From the cell containing the given text, extract its center point as [x, y] coordinate. 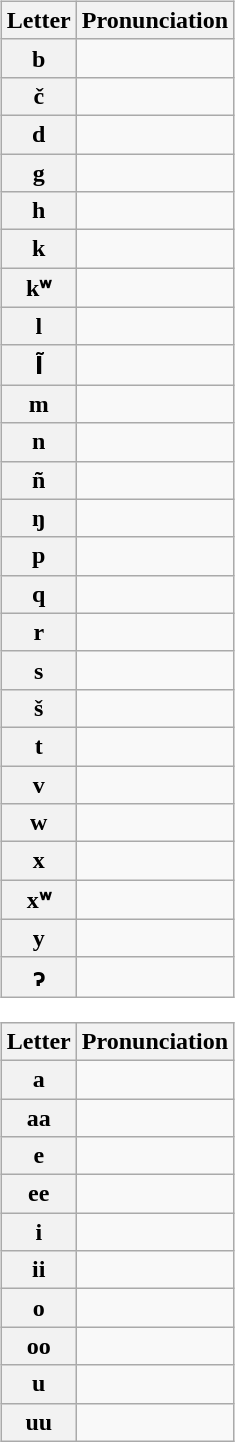
h [38, 211]
ɂ [38, 977]
p [38, 556]
ŋ [38, 518]
xʷ [38, 900]
b [38, 58]
l [38, 326]
ñ [38, 480]
x [38, 861]
ii [38, 1270]
d [38, 134]
w [38, 823]
e [38, 1156]
v [38, 785]
uu [38, 1422]
i [38, 1232]
y [38, 938]
k [38, 249]
t [38, 746]
q [38, 594]
s [38, 670]
l̃ [38, 365]
n [38, 442]
ee [38, 1194]
š [38, 708]
o [38, 1308]
č [38, 96]
oo [38, 1346]
kʷ [38, 288]
u [38, 1384]
g [38, 173]
r [38, 632]
aa [38, 1117]
a [38, 1079]
m [38, 404]
